From the cell containing the given text, extract its center point as (x, y) coordinate. 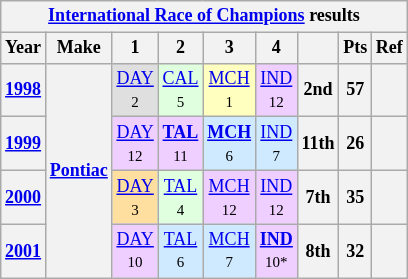
MCH7 (230, 251)
International Race of Champions results (204, 16)
32 (356, 251)
TAL4 (180, 197)
MCH6 (230, 144)
Year (24, 48)
IND7 (276, 144)
Pontiac (78, 170)
TAL6 (180, 251)
MCH12 (230, 197)
11th (318, 144)
DAY12 (135, 144)
DAY3 (135, 197)
57 (356, 90)
TAL11 (180, 144)
8th (318, 251)
Make (78, 48)
1 (135, 48)
IND10* (276, 251)
4 (276, 48)
35 (356, 197)
3 (230, 48)
26 (356, 144)
MCH1 (230, 90)
2 (180, 48)
2001 (24, 251)
1998 (24, 90)
2000 (24, 197)
Pts (356, 48)
1999 (24, 144)
DAY2 (135, 90)
Ref (390, 48)
CAL5 (180, 90)
2nd (318, 90)
DAY10 (135, 251)
7th (318, 197)
